Pinpoint the cell where the given text exists, returning its [x, y] midpoint coordinate. 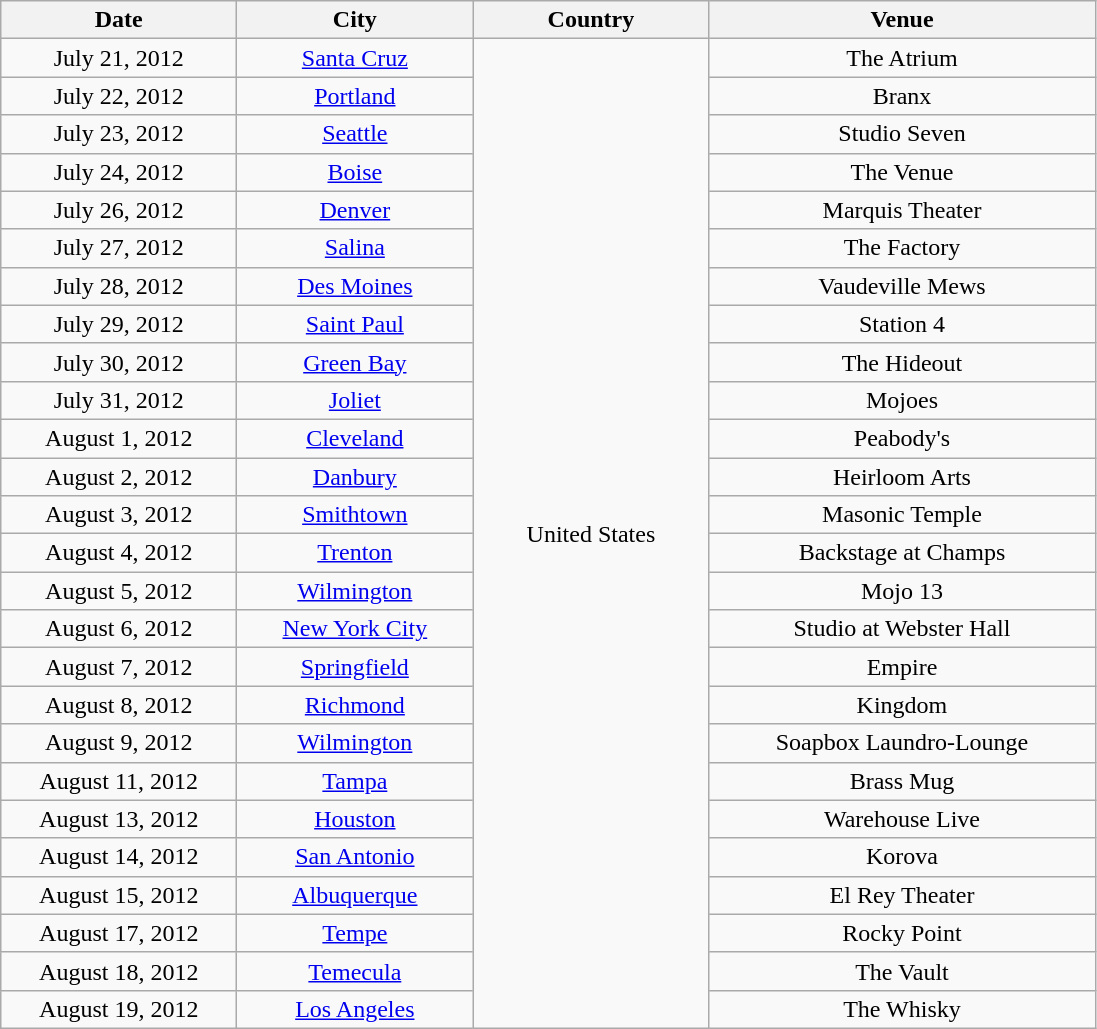
Albuquerque [355, 895]
Korova [902, 857]
August 6, 2012 [119, 629]
Peabody's [902, 438]
July 29, 2012 [119, 324]
July 30, 2012 [119, 362]
July 22, 2012 [119, 96]
August 13, 2012 [119, 819]
Tempe [355, 933]
July 21, 2012 [119, 58]
Vaudeville Mews [902, 286]
Kingdom [902, 705]
Des Moines [355, 286]
August 2, 2012 [119, 477]
July 31, 2012 [119, 400]
July 27, 2012 [119, 248]
Soapbox Laundro-Lounge [902, 743]
Boise [355, 172]
San Antonio [355, 857]
August 14, 2012 [119, 857]
August 19, 2012 [119, 1009]
August 11, 2012 [119, 781]
United States [591, 534]
Marquis Theater [902, 210]
August 5, 2012 [119, 591]
August 18, 2012 [119, 971]
Seattle [355, 134]
Branx [902, 96]
Backstage at Champs [902, 553]
Trenton [355, 553]
July 23, 2012 [119, 134]
Masonic Temple [902, 515]
Saint Paul [355, 324]
Green Bay [355, 362]
Venue [902, 20]
July 28, 2012 [119, 286]
Richmond [355, 705]
Studio at Webster Hall [902, 629]
New York City [355, 629]
The Atrium [902, 58]
The Vault [902, 971]
Station 4 [902, 324]
Los Angeles [355, 1009]
Rocky Point [902, 933]
El Rey Theater [902, 895]
Warehouse Live [902, 819]
August 3, 2012 [119, 515]
Date [119, 20]
Smithtown [355, 515]
Danbury [355, 477]
Tampa [355, 781]
The Factory [902, 248]
August 4, 2012 [119, 553]
The Venue [902, 172]
Santa Cruz [355, 58]
Temecula [355, 971]
Empire [902, 667]
City [355, 20]
Country [591, 20]
Brass Mug [902, 781]
Joliet [355, 400]
August 1, 2012 [119, 438]
Springfield [355, 667]
Portland [355, 96]
Houston [355, 819]
August 17, 2012 [119, 933]
August 9, 2012 [119, 743]
Cleveland [355, 438]
Mojoes [902, 400]
Salina [355, 248]
Studio Seven [902, 134]
July 26, 2012 [119, 210]
The Hideout [902, 362]
July 24, 2012 [119, 172]
Heirloom Arts [902, 477]
Mojo 13 [902, 591]
August 15, 2012 [119, 895]
August 7, 2012 [119, 667]
August 8, 2012 [119, 705]
The Whisky [902, 1009]
Denver [355, 210]
